Extract the [x, y] coordinate from the center of the cell holding the provided text.  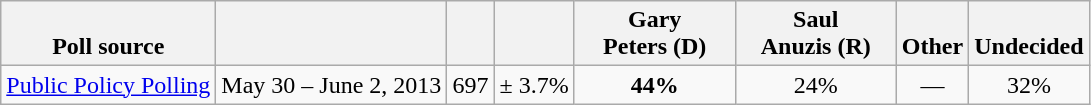
SaulAnuzis (R) [816, 34]
24% [816, 85]
Other [932, 34]
32% [1029, 85]
44% [654, 85]
Poll source [108, 34]
May 30 – June 2, 2013 [332, 85]
Public Policy Polling [108, 85]
± 3.7% [534, 85]
Undecided [1029, 34]
697 [470, 85]
— [932, 85]
GaryPeters (D) [654, 34]
